Capture the cell that displays the provided text and extract its (x, y) central coordinate. 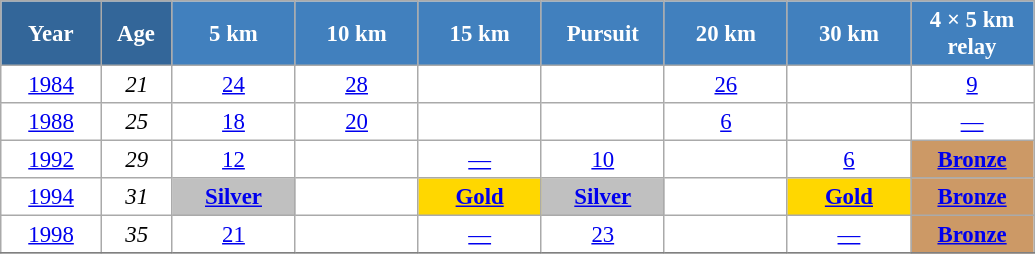
Age (136, 34)
29 (136, 160)
9 (972, 85)
31 (136, 197)
1984 (52, 85)
12 (234, 160)
26 (726, 85)
18 (234, 122)
10 (602, 160)
25 (136, 122)
15 km (480, 34)
4 × 5 km relay (972, 34)
1992 (52, 160)
28 (356, 85)
20 (356, 122)
20 km (726, 34)
35 (136, 235)
24 (234, 85)
5 km (234, 34)
1998 (52, 235)
Pursuit (602, 34)
Year (52, 34)
10 km (356, 34)
1988 (52, 122)
23 (602, 235)
1994 (52, 197)
30 km (848, 34)
